For the text-containing cell, return its midpoint in (x, y) coordinate format. 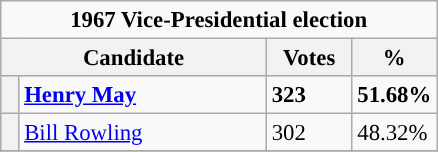
302 (309, 133)
51.68% (394, 95)
Candidate (134, 58)
Bill Rowling (143, 133)
1967 Vice-Presidential election (219, 20)
Henry May (143, 95)
48.32% (394, 133)
323 (309, 95)
Votes (309, 58)
% (394, 58)
